From the cell containing the given text, extract its center point as [X, Y] coordinate. 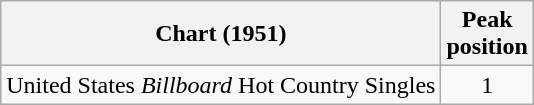
1 [487, 85]
United States Billboard Hot Country Singles [221, 85]
Chart (1951) [221, 34]
Peakposition [487, 34]
